For the text-containing cell, return its midpoint in [X, Y] coordinate format. 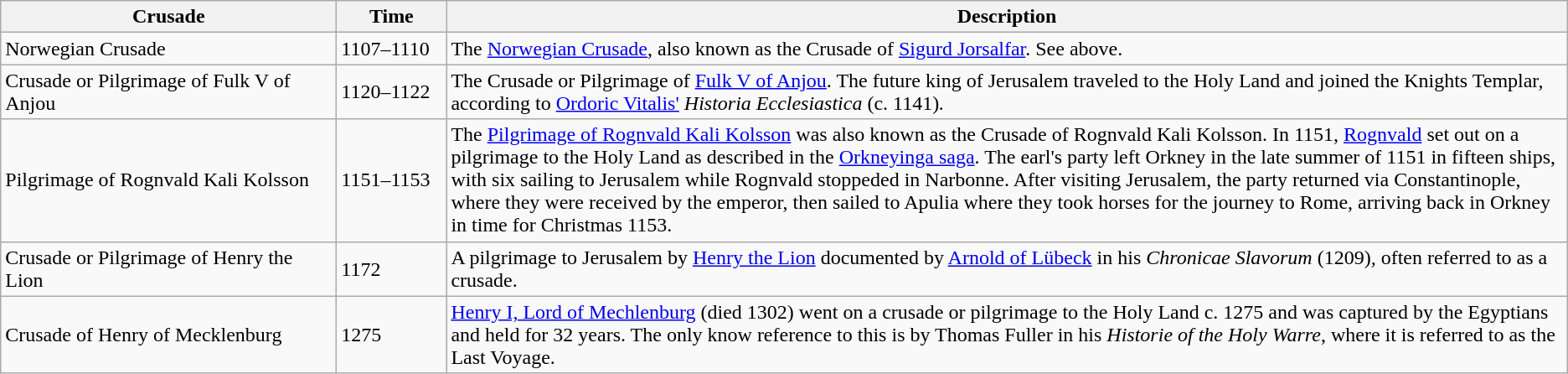
Crusade of Henry of Mecklenburg [169, 335]
Description [1007, 17]
1120–1122 [392, 92]
1172 [392, 268]
1275 [392, 335]
Pilgrimage of Rognvald Kali Kolsson [169, 180]
Norwegian Crusade [169, 49]
1107–1110 [392, 49]
A pilgrimage to Jerusalem by Henry the Lion documented by Arnold of Lübeck in his Chronicae Slavorum (1209), often referred to as a crusade. [1007, 268]
1151–1153 [392, 180]
Crusade [169, 17]
Time [392, 17]
Crusade or Pilgrimage of Henry the Lion [169, 268]
The Norwegian Crusade, also known as the Crusade of Sigurd Jorsalfar. See above. [1007, 49]
Crusade or Pilgrimage of Fulk V of Anjou [169, 92]
